Output the [X, Y] coordinate of the center of the cell containing the given text.  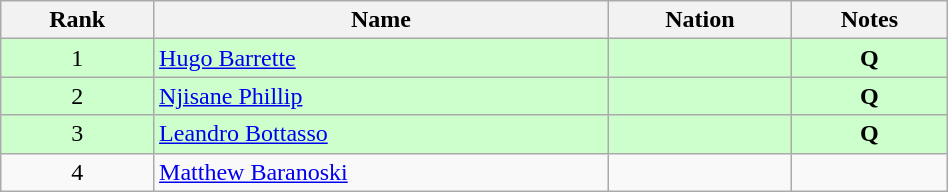
Notes [869, 20]
2 [78, 96]
Rank [78, 20]
Matthew Baranoski [382, 172]
4 [78, 172]
Nation [700, 20]
3 [78, 134]
Leandro Bottasso [382, 134]
Name [382, 20]
1 [78, 58]
Hugo Barrette [382, 58]
Njisane Phillip [382, 96]
